From the cell containing the given text, extract its center point as (x, y) coordinate. 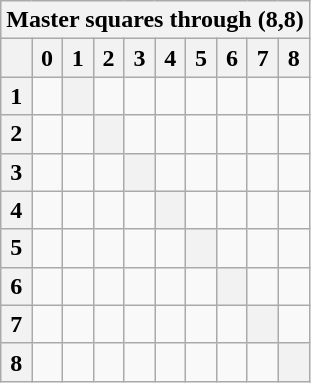
0 (48, 58)
Master squares through (8,8) (155, 20)
